Identify which cell holds the provided text, then report its (X, Y) central coordinate. 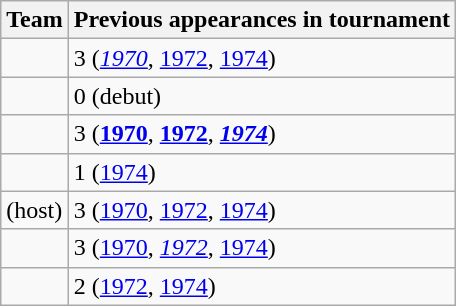
Previous appearances in tournament (262, 20)
Team (35, 20)
(host) (35, 210)
1 (1974) (262, 172)
2 (1972, 1974) (262, 286)
0 (debut) (262, 96)
